Search for the cell housing the specified text and yield its (x, y) center coordinate. 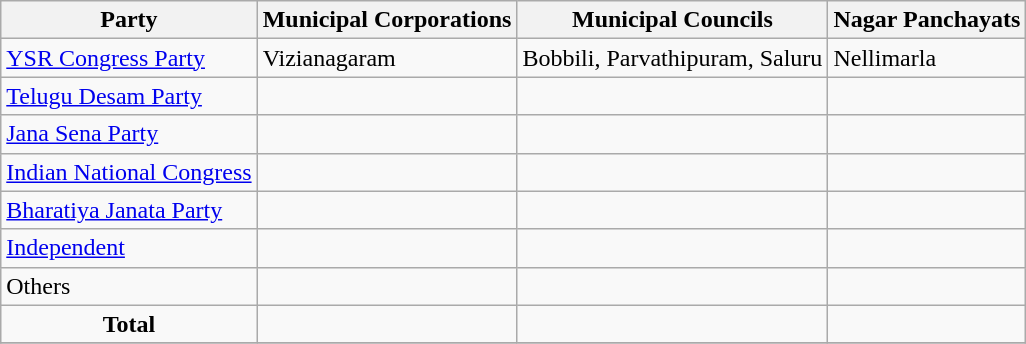
Independent (129, 248)
Total (129, 324)
YSR Congress Party (129, 58)
Others (129, 286)
Jana Sena Party (129, 134)
Bobbili, Parvathipuram, Saluru (672, 58)
Municipal Councils (672, 20)
Party (129, 20)
Nagar Panchayats (927, 20)
Indian National Congress (129, 172)
Bharatiya Janata Party (129, 210)
Nellimarla (927, 58)
Vizianagaram (387, 58)
Telugu Desam Party (129, 96)
Municipal Corporations (387, 20)
